Scan for the cell matching the given text and deliver its [X, Y] coordinate at center. 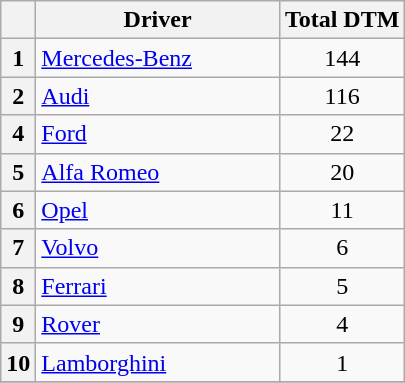
Ferrari [158, 286]
2 [18, 96]
7 [18, 248]
9 [18, 324]
8 [18, 286]
Ford [158, 134]
10 [18, 362]
Rover [158, 324]
20 [342, 172]
11 [342, 210]
Lamborghini [158, 362]
Total DTM [342, 20]
Driver [158, 20]
116 [342, 96]
Audi [158, 96]
144 [342, 58]
Mercedes-Benz [158, 58]
Alfa Romeo [158, 172]
Opel [158, 210]
Volvo [158, 248]
22 [342, 134]
